For the text-containing cell, return its midpoint in [x, y] coordinate format. 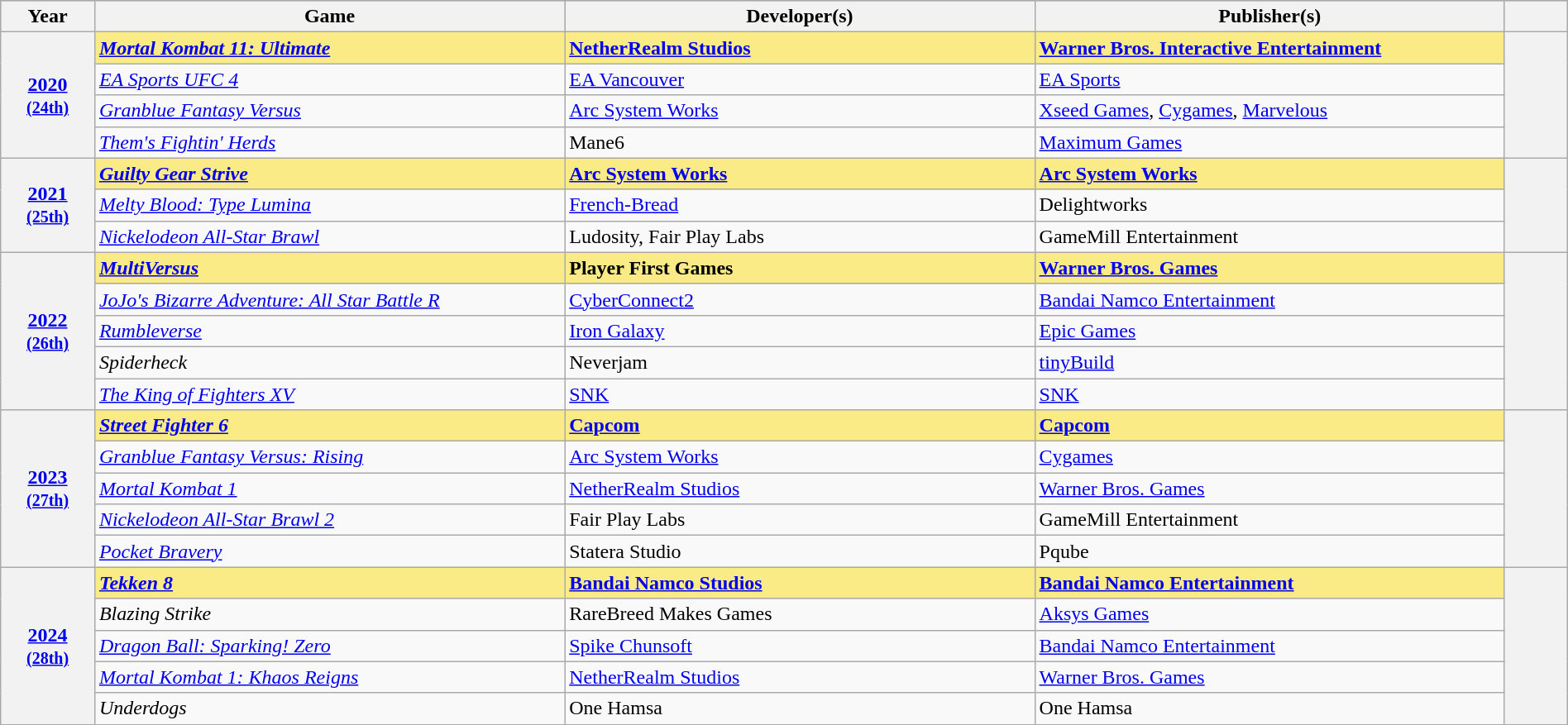
Mortal Kombat 11: Ultimate [329, 48]
Underdogs [329, 708]
Nickelodeon All-Star Brawl 2 [329, 520]
French-Bread [800, 205]
Spiderheck [329, 362]
2024 (28th) [48, 646]
2023 (27th) [48, 489]
RareBreed Makes Games [800, 614]
EA Sports UFC 4 [329, 79]
Maximum Games [1269, 142]
2020 (24th) [48, 95]
Granblue Fantasy Versus: Rising [329, 457]
Rumbleverse [329, 331]
Melty Blood: Type Lumina [329, 205]
Delightworks [1269, 205]
EA Sports [1269, 79]
Statera Studio [800, 551]
Street Fighter 6 [329, 426]
JoJo's Bizarre Adventure: All Star Battle R [329, 299]
Ludosity, Fair Play Labs [800, 236]
Publisher(s) [1269, 17]
Player First Games [800, 268]
Fair Play Labs [800, 520]
MultiVersus [329, 268]
Blazing Strike [329, 614]
The King of Fighters XV [329, 394]
2022 (26th) [48, 331]
Them's Fightin' Herds [329, 142]
EA Vancouver [800, 79]
Guilty Gear Strive [329, 174]
Dragon Ball: Sparking! Zero [329, 646]
Pqube [1269, 551]
Iron Galaxy [800, 331]
Spike Chunsoft [800, 646]
Granblue Fantasy Versus [329, 111]
Cygames [1269, 457]
Aksys Games [1269, 614]
2021 (25th) [48, 205]
Bandai Namco Studios [800, 583]
Developer(s) [800, 17]
Warner Bros. Interactive Entertainment [1269, 48]
Nickelodeon All-Star Brawl [329, 236]
Neverjam [800, 362]
Game [329, 17]
CyberConnect2 [800, 299]
Year [48, 17]
Mortal Kombat 1: Khaos Reigns [329, 677]
tinyBuild [1269, 362]
Mane6 [800, 142]
Tekken 8 [329, 583]
Xseed Games, Cygames, Marvelous [1269, 111]
Mortal Kombat 1 [329, 489]
Pocket Bravery [329, 551]
Epic Games [1269, 331]
